Extract the (X, Y) coordinate from the center of the cell holding the provided text.  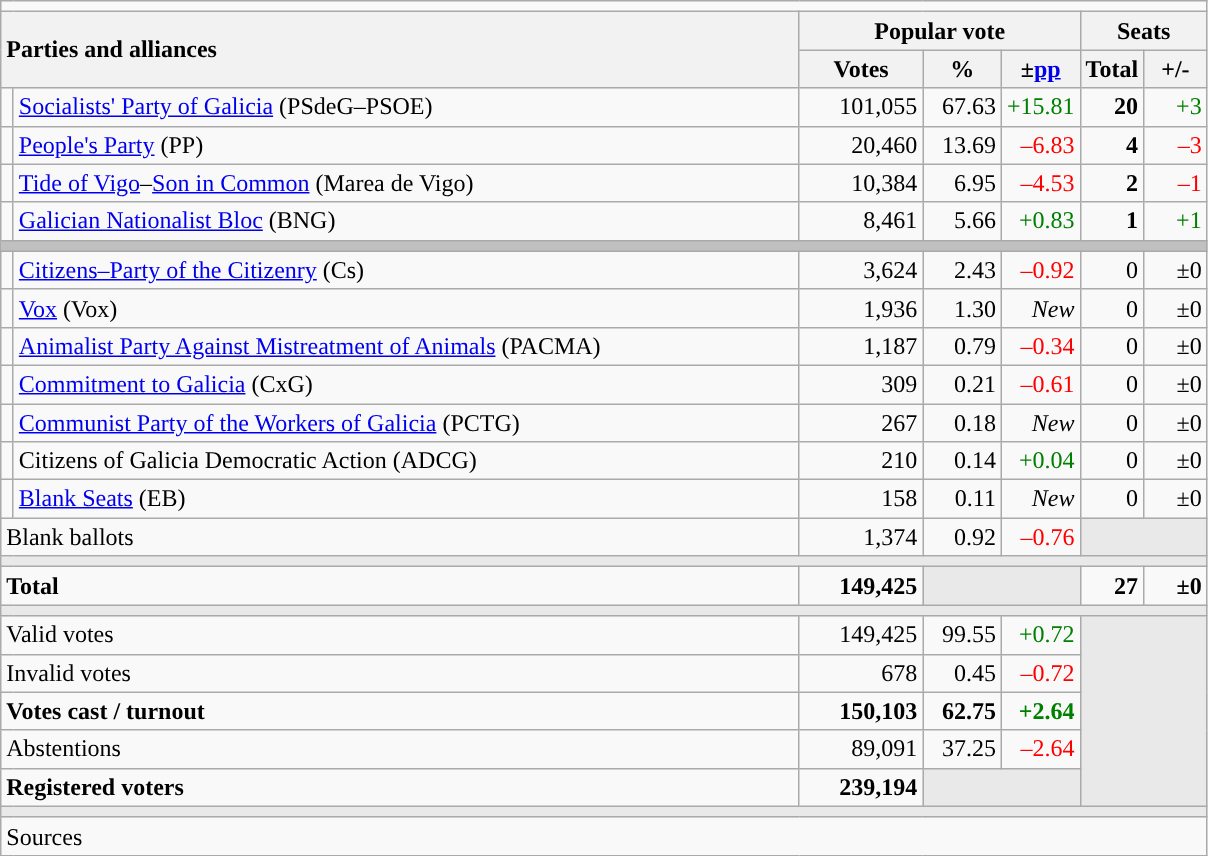
–6.83 (1040, 145)
2.43 (962, 270)
+/- (1176, 69)
Sources (604, 836)
8,461 (861, 221)
–4.53 (1040, 183)
1,936 (861, 308)
0.45 (962, 673)
150,103 (861, 711)
210 (861, 461)
27 (1112, 586)
+3 (1176, 107)
Citizens of Galicia Democratic Action (ADCG) (406, 461)
89,091 (861, 749)
13.69 (962, 145)
0.92 (962, 537)
Votes (861, 69)
Tide of Vigo–Son in Common (Marea de Vigo) (406, 183)
Commitment to Galicia (CxG) (406, 384)
0.21 (962, 384)
+2.64 (1040, 711)
+0.72 (1040, 635)
Parties and alliances (400, 50)
4 (1112, 145)
37.25 (962, 749)
–0.92 (1040, 270)
99.55 (962, 635)
20,460 (861, 145)
6.95 (962, 183)
158 (861, 499)
20 (1112, 107)
People's Party (PP) (406, 145)
5.66 (962, 221)
–0.61 (1040, 384)
Galician Nationalist Bloc (BNG) (406, 221)
239,194 (861, 787)
Votes cast / turnout (400, 711)
Valid votes (400, 635)
±pp (1040, 69)
+15.81 (1040, 107)
0.14 (962, 461)
Blank ballots (400, 537)
101,055 (861, 107)
Vox (Vox) (406, 308)
Seats (1144, 31)
Abstentions (400, 749)
0.79 (962, 346)
+0.04 (1040, 461)
Popular vote (940, 31)
–2.64 (1040, 749)
Invalid votes (400, 673)
+0.83 (1040, 221)
Socialists' Party of Galicia (PSdeG–PSOE) (406, 107)
% (962, 69)
Communist Party of the Workers of Galicia (PCTG) (406, 423)
Citizens–Party of the Citizenry (Cs) (406, 270)
Blank Seats (EB) (406, 499)
–1 (1176, 183)
10,384 (861, 183)
+1 (1176, 221)
0.11 (962, 499)
–0.76 (1040, 537)
267 (861, 423)
67.63 (962, 107)
678 (861, 673)
–0.72 (1040, 673)
Registered voters (400, 787)
–3 (1176, 145)
62.75 (962, 711)
3,624 (861, 270)
1,187 (861, 346)
1.30 (962, 308)
309 (861, 384)
2 (1112, 183)
Animalist Party Against Mistreatment of Animals (PACMA) (406, 346)
1 (1112, 221)
1,374 (861, 537)
0.18 (962, 423)
–0.34 (1040, 346)
